Scan for the cell matching the given text and deliver its (X, Y) coordinate at center. 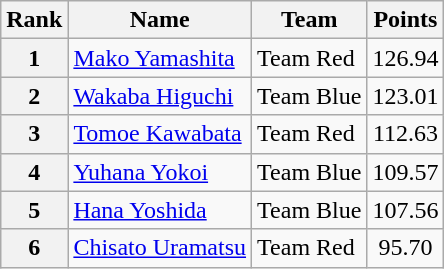
Yuhana Yokoi (160, 172)
3 (34, 134)
4 (34, 172)
109.57 (406, 172)
Hana Yoshida (160, 210)
126.94 (406, 58)
107.56 (406, 210)
2 (34, 96)
Rank (34, 20)
5 (34, 210)
Points (406, 20)
112.63 (406, 134)
Tomoe Kawabata (160, 134)
Team (310, 20)
6 (34, 248)
Wakaba Higuchi (160, 96)
Mako Yamashita (160, 58)
1 (34, 58)
95.70 (406, 248)
123.01 (406, 96)
Chisato Uramatsu (160, 248)
Name (160, 20)
